From the cell containing the given text, extract its center point as (x, y) coordinate. 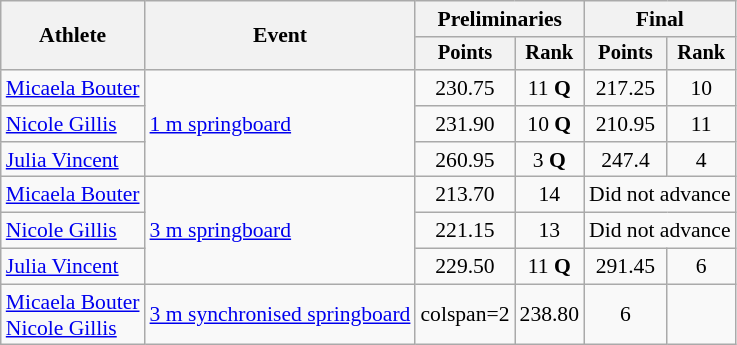
10 Q (550, 124)
Event (280, 36)
14 (550, 195)
Athlete (73, 36)
217.25 (626, 88)
210.95 (626, 124)
291.45 (626, 267)
213.70 (464, 195)
247.4 (626, 160)
3 Q (550, 160)
229.50 (464, 267)
Preliminaries (500, 19)
260.95 (464, 160)
Micaela BouterNicole Gillis (73, 314)
4 (702, 160)
colspan=2 (464, 314)
238.80 (550, 314)
221.15 (464, 231)
230.75 (464, 88)
11 (702, 124)
Final (660, 19)
13 (550, 231)
3 m springboard (280, 230)
10 (702, 88)
1 m springboard (280, 124)
231.90 (464, 124)
3 m synchronised springboard (280, 314)
